Locate the cell with the specified text and output its [x, y] center coordinate. 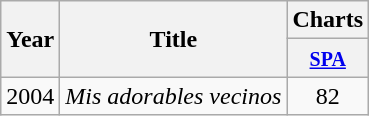
Mis adorables vecinos [174, 96]
Charts [328, 20]
Year [30, 39]
2004 [30, 96]
82 [328, 96]
Title [174, 39]
SPA [328, 58]
